For the text-containing cell, return its midpoint in [X, Y] coordinate format. 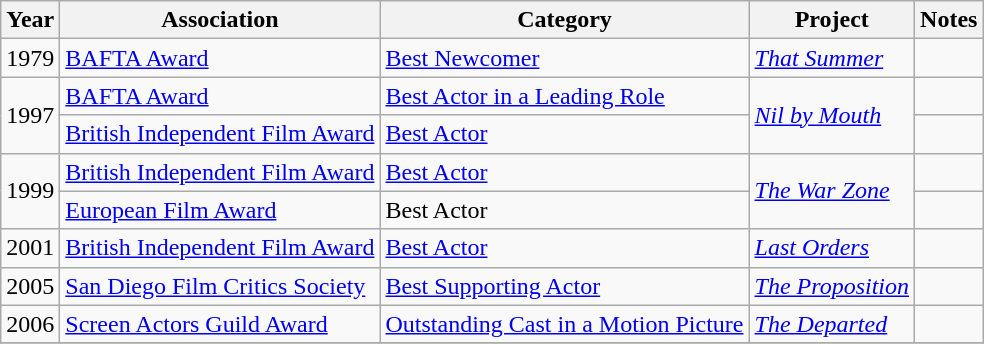
Category [564, 20]
Association [220, 20]
1979 [30, 58]
1997 [30, 115]
Best Supporting Actor [564, 286]
Year [30, 20]
The Departed [832, 324]
Best Newcomer [564, 58]
Best Actor in a Leading Role [564, 96]
Nil by Mouth [832, 115]
Project [832, 20]
Last Orders [832, 248]
Screen Actors Guild Award [220, 324]
Outstanding Cast in a Motion Picture [564, 324]
2001 [30, 248]
The Proposition [832, 286]
1999 [30, 191]
2005 [30, 286]
San Diego Film Critics Society [220, 286]
That Summer [832, 58]
The War Zone [832, 191]
Notes [949, 20]
European Film Award [220, 210]
2006 [30, 324]
